Find where the given text appears and provide that cell's center as [X, Y] coordinate. 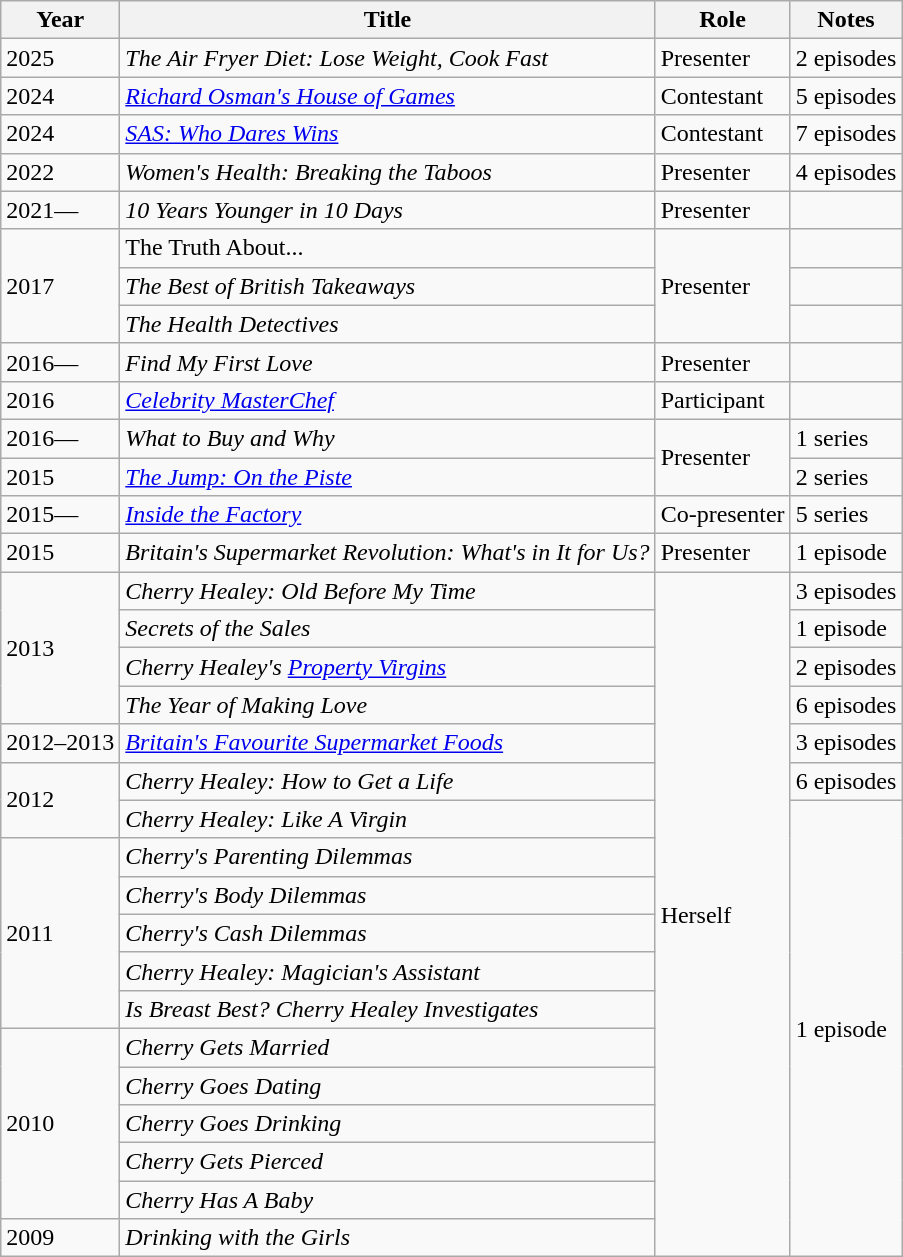
Women's Health: Breaking the Taboos [388, 172]
Secrets of the Sales [388, 629]
5 series [846, 515]
Celebrity MasterChef [388, 400]
Cherry Goes Dating [388, 1085]
1 series [846, 438]
Drinking with the Girls [388, 1238]
2012 [60, 800]
Find My First Love [388, 362]
4 episodes [846, 172]
Britain's Supermarket Revolution: What's in It for Us? [388, 553]
Cherry's Parenting Dilemmas [388, 857]
5 episodes [846, 96]
Notes [846, 20]
Britain's Favourite Supermarket Foods [388, 743]
Herself [722, 914]
2015— [60, 515]
The Air Fryer Diet: Lose Weight, Cook Fast [388, 58]
Cherry's Cash Dilemmas [388, 933]
2017 [60, 286]
2025 [60, 58]
Year [60, 20]
Cherry Healey: How to Get a Life [388, 781]
2011 [60, 933]
Cherry Healey: Like A Virgin [388, 819]
Cherry Goes Drinking [388, 1124]
Cherry Healey's Property Virgins [388, 667]
Co-presenter [722, 515]
The Health Detectives [388, 324]
What to Buy and Why [388, 438]
2016 [60, 400]
2013 [60, 648]
Participant [722, 400]
7 episodes [846, 134]
Cherry Has A Baby [388, 1200]
The Best of British Takeaways [388, 286]
Cherry Healey: Magician's Assistant [388, 971]
2 series [846, 477]
2021— [60, 210]
The Truth About... [388, 248]
Richard Osman's House of Games [388, 96]
Is Breast Best? Cherry Healey Investigates [388, 1009]
The Year of Making Love [388, 705]
Cherry's Body Dilemmas [388, 895]
2010 [60, 1123]
Title [388, 20]
Cherry Healey: Old Before My Time [388, 591]
2022 [60, 172]
10 Years Younger in 10 Days [388, 210]
Role [722, 20]
Cherry Gets Pierced [388, 1162]
Cherry Gets Married [388, 1047]
2009 [60, 1238]
The Jump: On the Piste [388, 477]
2012–2013 [60, 743]
SAS: Who Dares Wins [388, 134]
Inside the Factory [388, 515]
